Extract the [X, Y] coordinate from the center of the cell holding the provided text.  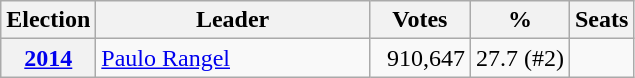
Votes [420, 20]
27.7 (#2) [520, 58]
% [520, 20]
Leader [233, 20]
2014 [48, 58]
Seats [601, 20]
Election [48, 20]
910,647 [420, 58]
Paulo Rangel [233, 58]
